Find where the given text appears and provide that cell's center as [x, y] coordinate. 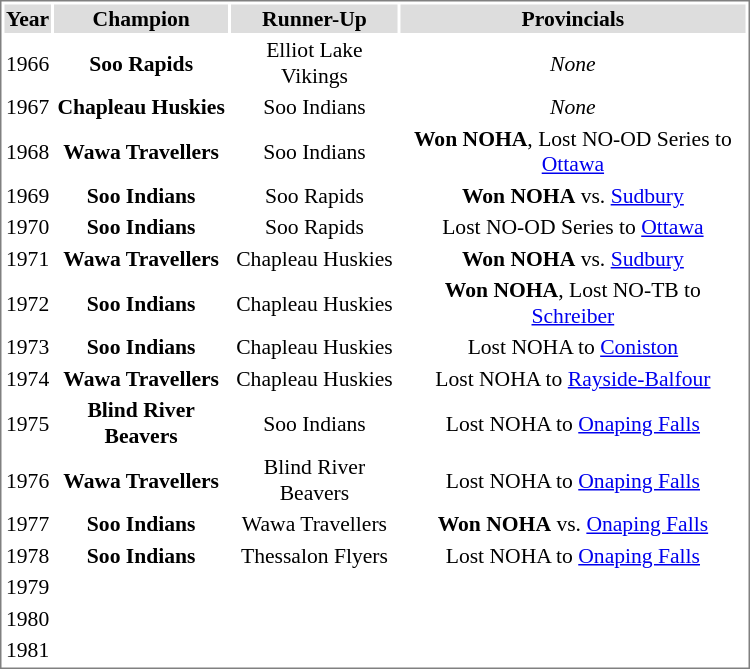
Thessalon Flyers [315, 556]
1972 [27, 303]
1975 [27, 423]
1971 [27, 258]
1976 [27, 480]
1973 [27, 347]
Champion [142, 18]
Won NOHA vs. Onaping Falls [572, 524]
Lost NOHA to Rayside-Balfour [572, 378]
Year [27, 18]
Lost NOHA to Coniston [572, 347]
1980 [27, 618]
1978 [27, 556]
1967 [27, 107]
Provincials [572, 18]
Won NOHA, Lost NO-TB to Schreiber [572, 303]
1974 [27, 378]
1979 [27, 587]
Lost NO-OD Series to Ottawa [572, 227]
Runner-Up [315, 18]
1981 [27, 650]
1977 [27, 524]
1969 [27, 196]
Elliot Lake Vikings [315, 63]
1970 [27, 227]
Won NOHA, Lost NO-OD Series to Ottawa [572, 151]
1966 [27, 63]
1968 [27, 151]
